For the text-containing cell, return its midpoint in (x, y) coordinate format. 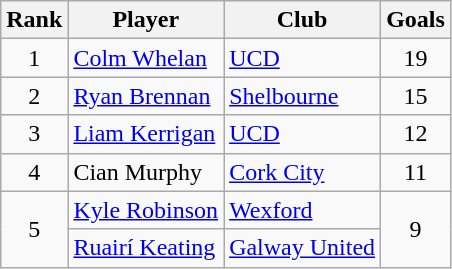
Cian Murphy (146, 172)
12 (416, 134)
Galway United (302, 248)
Colm Whelan (146, 58)
Ryan Brennan (146, 96)
Rank (34, 20)
Wexford (302, 210)
Liam Kerrigan (146, 134)
15 (416, 96)
Cork City (302, 172)
Kyle Robinson (146, 210)
11 (416, 172)
4 (34, 172)
3 (34, 134)
Goals (416, 20)
9 (416, 229)
Player (146, 20)
19 (416, 58)
Club (302, 20)
Ruairí Keating (146, 248)
2 (34, 96)
1 (34, 58)
5 (34, 229)
Shelbourne (302, 96)
